Return the (x, y) coordinate for the center point of the cell that contains the specified text.  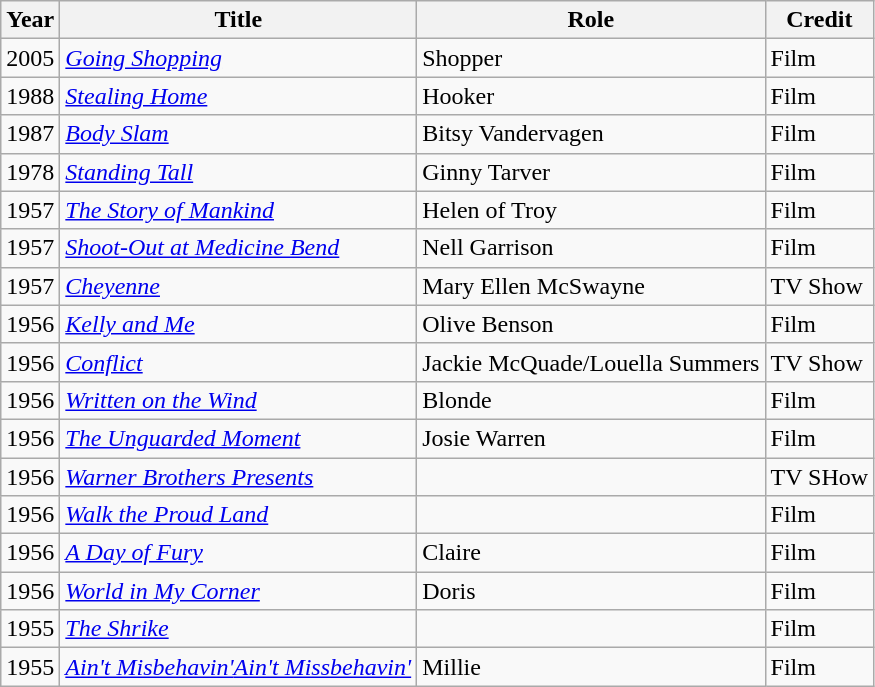
The Unguarded Moment (238, 438)
Walk the Proud Land (238, 515)
Title (238, 20)
Claire (591, 553)
Stealing Home (238, 96)
Blonde (591, 400)
Jackie McQuade/Louella Summers (591, 362)
Credit (820, 20)
Nell Garrison (591, 248)
Written on the Wind (238, 400)
Standing Tall (238, 172)
A Day of Fury (238, 553)
Ginny Tarver (591, 172)
Helen of Troy (591, 210)
1988 (30, 96)
2005 (30, 58)
Warner Brothers Presents (238, 477)
1987 (30, 134)
Body Slam (238, 134)
Millie (591, 667)
The Shrike (238, 629)
Josie Warren (591, 438)
1978 (30, 172)
TV SHow (820, 477)
Doris (591, 591)
Shopper (591, 58)
Ain't Misbehavin'Ain't Missbehavin' (238, 667)
The Story of Mankind (238, 210)
World in My Corner (238, 591)
Olive Benson (591, 324)
Shoot-Out at Medicine Bend (238, 248)
Kelly and Me (238, 324)
Year (30, 20)
Going Shopping (238, 58)
Hooker (591, 96)
Bitsy Vandervagen (591, 134)
Cheyenne (238, 286)
Conflict (238, 362)
Mary Ellen McSwayne (591, 286)
Role (591, 20)
